Identify which cell holds the provided text, then report its (x, y) central coordinate. 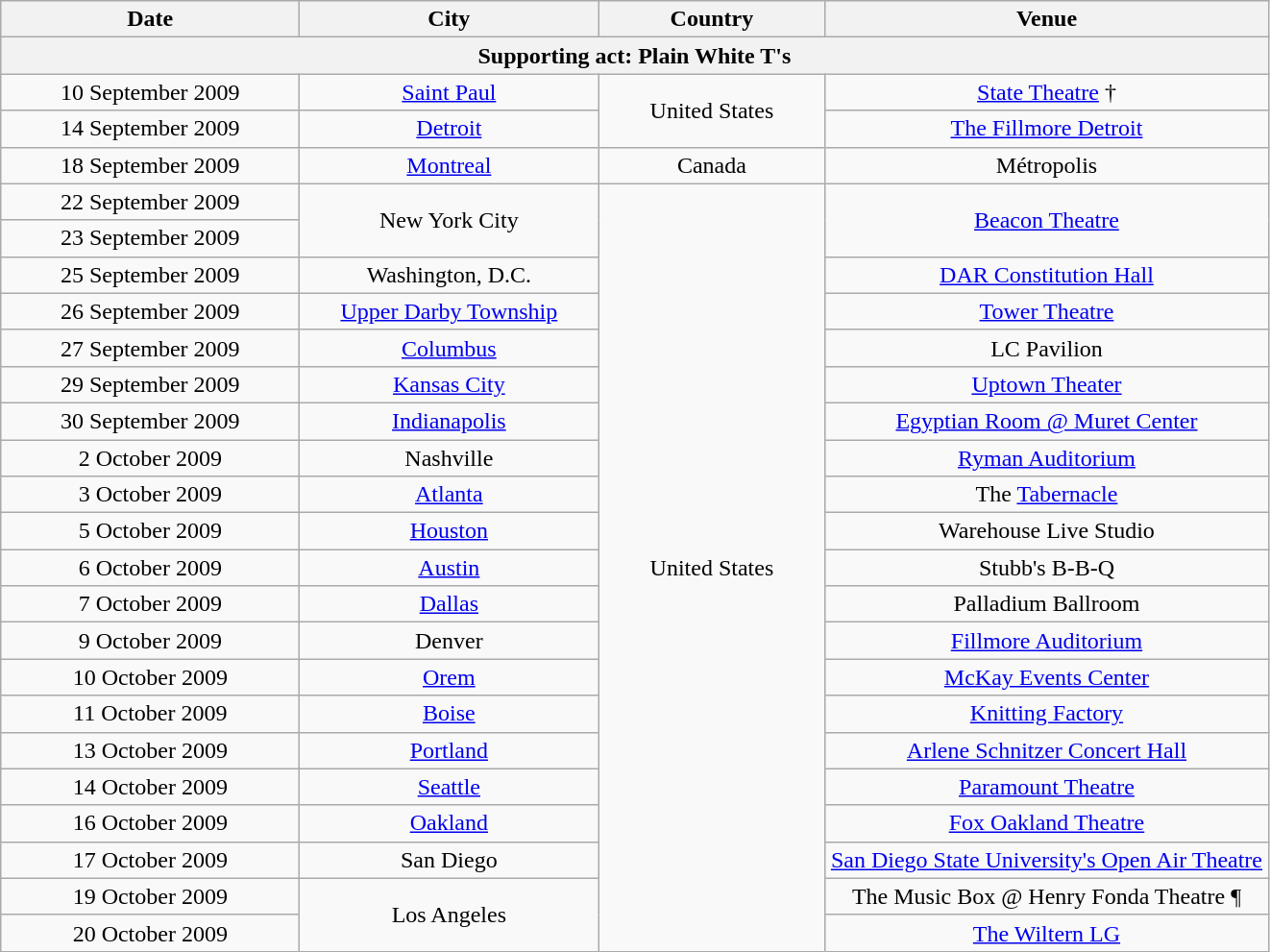
Warehouse Live Studio (1047, 531)
San Diego State University's Open Air Theatre (1047, 860)
LC Pavilion (1047, 348)
30 September 2009 (150, 421)
Tower Theatre (1047, 311)
Saint Paul (450, 92)
San Diego (450, 860)
25 September 2009 (150, 275)
Denver (450, 641)
Nashville (450, 458)
14 October 2009 (150, 787)
Austin (450, 568)
16 October 2009 (150, 823)
19 October 2009 (150, 896)
Detroit (450, 129)
13 October 2009 (150, 750)
Houston (450, 531)
6 October 2009 (150, 568)
Beacon Theatre (1047, 220)
Upper Darby Township (450, 311)
Atlanta (450, 495)
18 September 2009 (150, 165)
27 September 2009 (150, 348)
McKay Events Center (1047, 677)
State Theatre † (1047, 92)
Fox Oakland Theatre (1047, 823)
Montreal (450, 165)
DAR Constitution Hall (1047, 275)
New York City (450, 220)
Ryman Auditorium (1047, 458)
Venue (1047, 19)
Fillmore Auditorium (1047, 641)
Supporting act: Plain White T's (634, 56)
Paramount Theatre (1047, 787)
Washington, D.C. (450, 275)
Boise (450, 714)
Orem (450, 677)
Date (150, 19)
Los Angeles (450, 915)
The Music Box @ Henry Fonda Theatre ¶ (1047, 896)
Portland (450, 750)
Métropolis (1047, 165)
Dallas (450, 604)
10 October 2009 (150, 677)
11 October 2009 (150, 714)
7 October 2009 (150, 604)
Egyptian Room @ Muret Center (1047, 421)
3 October 2009 (150, 495)
14 September 2009 (150, 129)
Kansas City (450, 384)
City (450, 19)
2 October 2009 (150, 458)
Country (712, 19)
Indianapolis (450, 421)
Oakland (450, 823)
Knitting Factory (1047, 714)
Seattle (450, 787)
Stubb's B-B-Q (1047, 568)
Columbus (450, 348)
9 October 2009 (150, 641)
26 September 2009 (150, 311)
10 September 2009 (150, 92)
The Wiltern LG (1047, 933)
The Tabernacle (1047, 495)
Arlene Schnitzer Concert Hall (1047, 750)
20 October 2009 (150, 933)
Uptown Theater (1047, 384)
29 September 2009 (150, 384)
The Fillmore Detroit (1047, 129)
Palladium Ballroom (1047, 604)
23 September 2009 (150, 238)
17 October 2009 (150, 860)
5 October 2009 (150, 531)
Canada (712, 165)
22 September 2009 (150, 202)
